Extract the [X, Y] coordinate from the center of the cell holding the provided text.  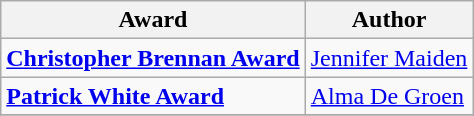
Patrick White Award [153, 96]
Jennifer Maiden [389, 58]
Award [153, 20]
Author [389, 20]
Alma De Groen [389, 96]
Christopher Brennan Award [153, 58]
